Search for the cell housing the specified text and yield its (x, y) center coordinate. 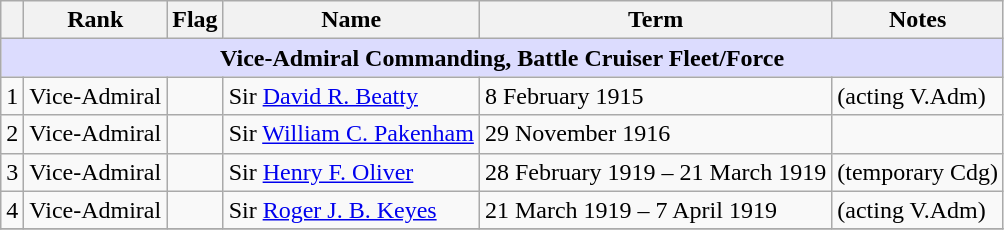
29 November 1916 (655, 134)
3 (12, 172)
Sir Roger J. B. Keyes (351, 210)
Vice-Admiral Commanding, Battle Cruiser Fleet/Force (502, 58)
8 February 1915 (655, 96)
28 February 1919 – 21 March 1919 (655, 172)
21 March 1919 – 7 April 1919 (655, 210)
1 (12, 96)
Notes (918, 20)
Term (655, 20)
Sir William C. Pakenham (351, 134)
Sir David R. Beatty (351, 96)
Flag (195, 20)
4 (12, 210)
Rank (96, 20)
Name (351, 20)
(temporary Cdg) (918, 172)
Sir Henry F. Oliver (351, 172)
2 (12, 134)
